Identify which cell holds the provided text, then report its (X, Y) central coordinate. 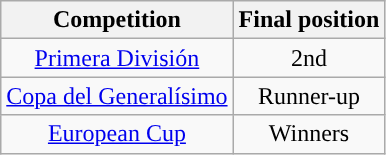
Winners (309, 134)
Runner-up (309, 96)
Final position (309, 20)
Primera División (117, 58)
European Cup (117, 134)
Copa del Generalísimo (117, 96)
Competition (117, 20)
2nd (309, 58)
